Scan for the cell matching the given text and deliver its [x, y] coordinate at center. 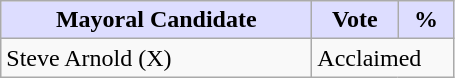
Mayoral Candidate [156, 20]
Acclaimed [383, 58]
Steve Arnold (X) [156, 58]
% [426, 20]
Vote [355, 20]
